Find where the given text appears and provide that cell's center as (x, y) coordinate. 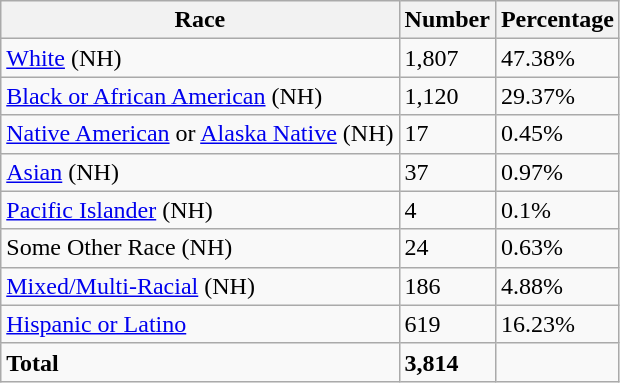
16.23% (557, 324)
Hispanic or Latino (200, 324)
4.88% (557, 286)
0.1% (557, 210)
3,814 (447, 362)
186 (447, 286)
47.38% (557, 58)
Percentage (557, 20)
37 (447, 172)
17 (447, 134)
Native American or Alaska Native (NH) (200, 134)
0.63% (557, 248)
0.97% (557, 172)
Pacific Islander (NH) (200, 210)
24 (447, 248)
0.45% (557, 134)
Mixed/Multi-Racial (NH) (200, 286)
4 (447, 210)
Some Other Race (NH) (200, 248)
Total (200, 362)
Number (447, 20)
Asian (NH) (200, 172)
1,807 (447, 58)
29.37% (557, 96)
White (NH) (200, 58)
Race (200, 20)
Black or African American (NH) (200, 96)
1,120 (447, 96)
619 (447, 324)
